For the text-containing cell, return its midpoint in [X, Y] coordinate format. 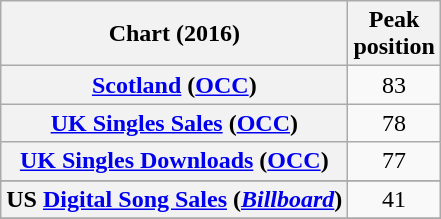
Peakposition [394, 34]
UK Singles Sales (OCC) [174, 123]
Chart (2016) [174, 34]
Scotland (OCC) [174, 85]
78 [394, 123]
77 [394, 161]
83 [394, 85]
41 [394, 199]
US Digital Song Sales (Billboard) [174, 199]
UK Singles Downloads (OCC) [174, 161]
